Output the (x, y) coordinate of the center of the cell containing the given text.  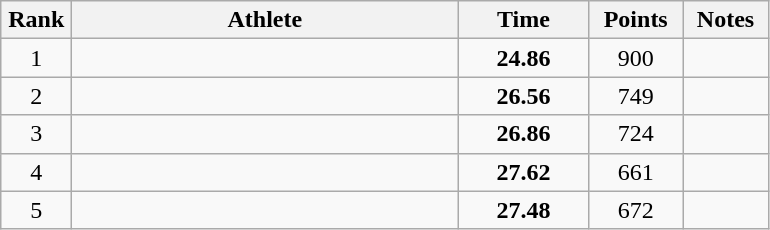
26.86 (524, 134)
27.48 (524, 210)
749 (636, 96)
672 (636, 210)
Rank (36, 20)
Notes (725, 20)
Athlete (265, 20)
24.86 (524, 58)
900 (636, 58)
2 (36, 96)
661 (636, 172)
1 (36, 58)
4 (36, 172)
27.62 (524, 172)
Points (636, 20)
Time (524, 20)
724 (636, 134)
3 (36, 134)
5 (36, 210)
26.56 (524, 96)
